Return (x, y) of the center of cell containing provided text 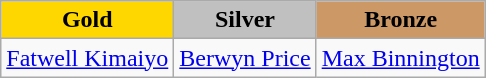
Gold (88, 20)
Bronze (400, 20)
Max Binnington (400, 58)
Silver (245, 20)
Fatwell Kimaiyo (88, 58)
Berwyn Price (245, 58)
